Return the [X, Y] coordinate for the center point of the cell that contains the specified text.  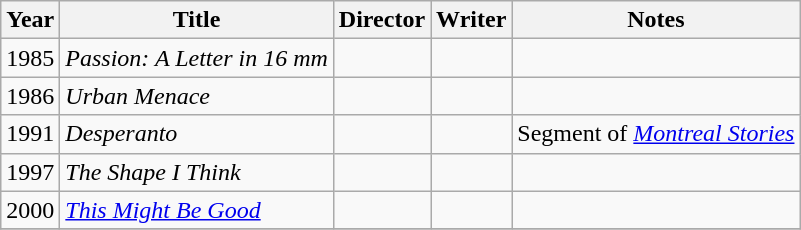
Urban Menace [197, 96]
Notes [656, 20]
1997 [30, 172]
The Shape I Think [197, 172]
Year [30, 20]
This Might Be Good [197, 210]
Title [197, 20]
Director [382, 20]
Segment of Montreal Stories [656, 134]
1986 [30, 96]
1991 [30, 134]
Desperanto [197, 134]
2000 [30, 210]
Passion: A Letter in 16 mm [197, 58]
1985 [30, 58]
Writer [472, 20]
